Return [X, Y] of the center of cell containing provided text 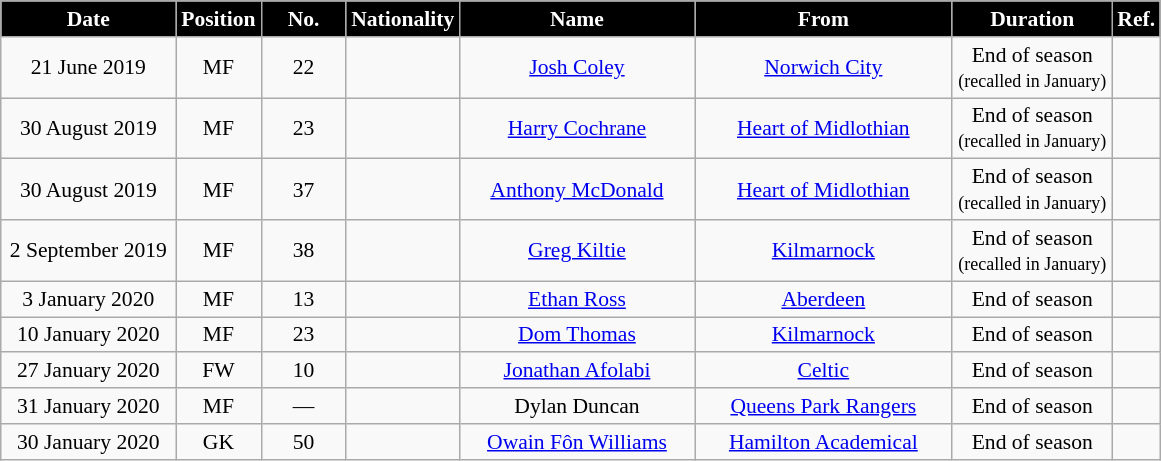
Dylan Duncan [576, 406]
From [824, 19]
No. [304, 19]
Queens Park Rangers [824, 406]
Date [88, 19]
Hamilton Academical [824, 442]
38 [304, 250]
13 [304, 299]
Name [576, 19]
Nationality [402, 19]
50 [304, 442]
31 January 2020 [88, 406]
Duration [1032, 19]
Aberdeen [824, 299]
Harry Cochrane [576, 128]
Norwich City [824, 68]
27 January 2020 [88, 371]
3 January 2020 [88, 299]
10 [304, 371]
Dom Thomas [576, 335]
FW [218, 371]
Ethan Ross [576, 299]
2 September 2019 [88, 250]
30 January 2020 [88, 442]
Ref. [1136, 19]
Position [218, 19]
Anthony McDonald [576, 190]
37 [304, 190]
Josh Coley [576, 68]
Jonathan Afolabi [576, 371]
21 June 2019 [88, 68]
— [304, 406]
Greg Kiltie [576, 250]
10 January 2020 [88, 335]
22 [304, 68]
Celtic [824, 371]
Owain Fôn Williams [576, 442]
GK [218, 442]
